For the text-containing cell, return its midpoint in [X, Y] coordinate format. 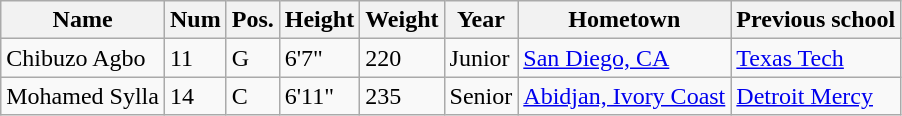
Senior [481, 96]
Name [83, 20]
San Diego, CA [624, 58]
Junior [481, 58]
C [252, 96]
6'7" [319, 58]
11 [195, 58]
220 [402, 58]
235 [402, 96]
14 [195, 96]
Detroit Mercy [816, 96]
Num [195, 20]
Weight [402, 20]
Abidjan, Ivory Coast [624, 96]
Chibuzo Agbo [83, 58]
Year [481, 20]
Pos. [252, 20]
G [252, 58]
Height [319, 20]
Hometown [624, 20]
Texas Tech [816, 58]
Previous school [816, 20]
6'11" [319, 96]
Mohamed Sylla [83, 96]
